Pinpoint the cell where the given text exists, returning its [x, y] midpoint coordinate. 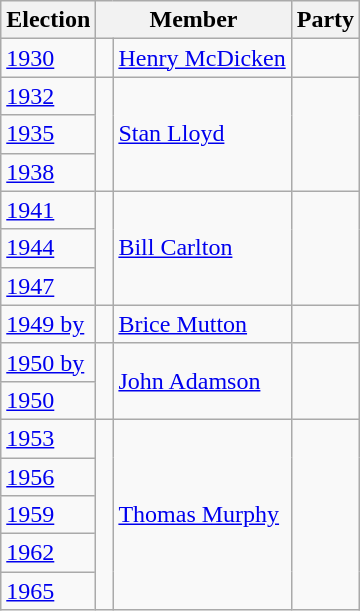
1932 [48, 96]
Brice Mutton [202, 324]
1941 [48, 210]
1950 [48, 400]
1930 [48, 58]
Thomas Murphy [202, 514]
Bill Carlton [202, 248]
1956 [48, 477]
1938 [48, 172]
1950 by [48, 362]
1953 [48, 438]
1947 [48, 286]
1935 [48, 134]
1959 [48, 515]
1949 by [48, 324]
1965 [48, 591]
1944 [48, 248]
Election [48, 20]
1962 [48, 553]
John Adamson [202, 381]
Henry McDicken [202, 58]
Party [325, 20]
Member [194, 20]
Stan Lloyd [202, 134]
